Locate the cell with the specified text and output its (x, y) center coordinate. 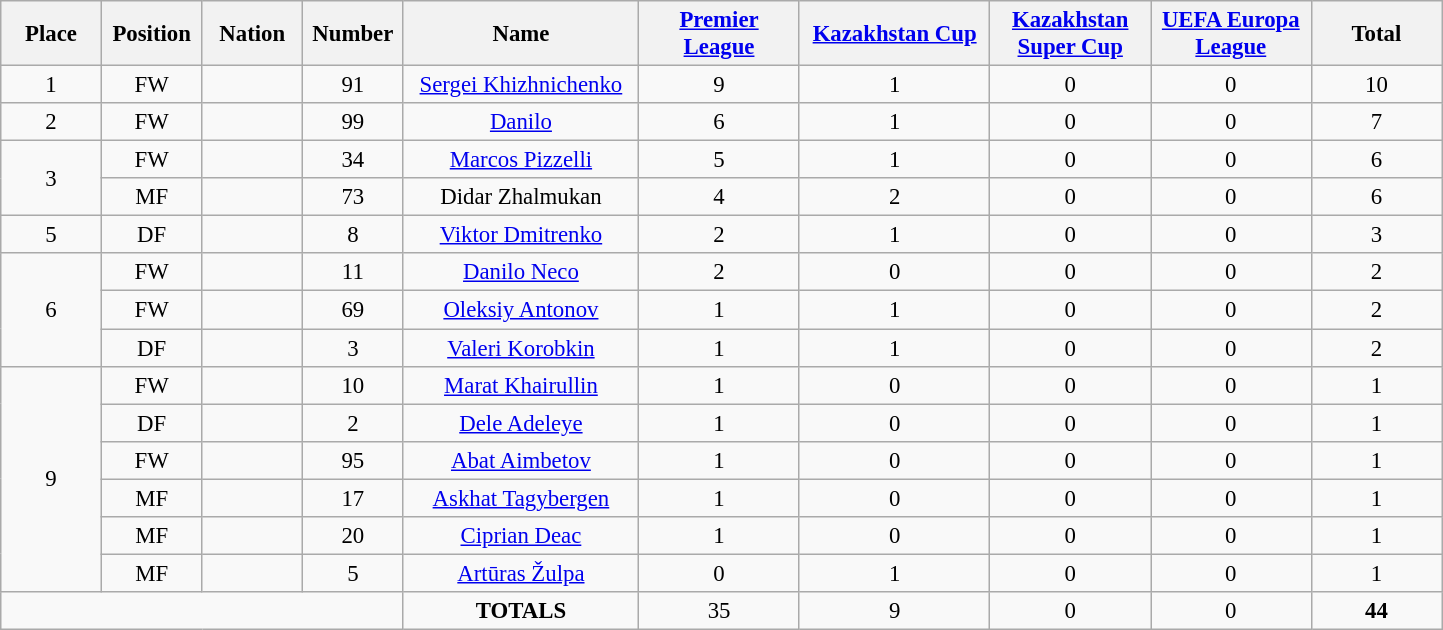
Dele Adeleye (521, 423)
95 (354, 460)
91 (354, 85)
Viktor Dmitrenko (521, 235)
Danilo Neco (521, 273)
99 (354, 122)
Askhat Tagybergen (521, 498)
Name (521, 34)
Kazakhstan Cup (894, 34)
Total (1376, 34)
Marat Khairullin (521, 385)
Abat Aimbetov (521, 460)
Danilo (521, 122)
73 (354, 197)
Sergei Khizhnichenko (521, 85)
35 (720, 611)
69 (354, 310)
Kazakhstan Super Cup (1070, 34)
Place (52, 34)
Marcos Pizzelli (521, 160)
Oleksiy Antonov (521, 310)
44 (1376, 611)
Premier League (720, 34)
7 (1376, 122)
Valeri Korobkin (521, 348)
34 (354, 160)
20 (354, 536)
Ciprian Deac (521, 536)
Nation (252, 34)
Artūras Žulpa (521, 573)
Number (354, 34)
Didar Zhalmukan (521, 197)
8 (354, 235)
UEFA Europa League (1230, 34)
TOTALS (521, 611)
Position (152, 34)
17 (354, 498)
4 (720, 197)
11 (354, 273)
